Return [X, Y] of the center of cell containing provided text 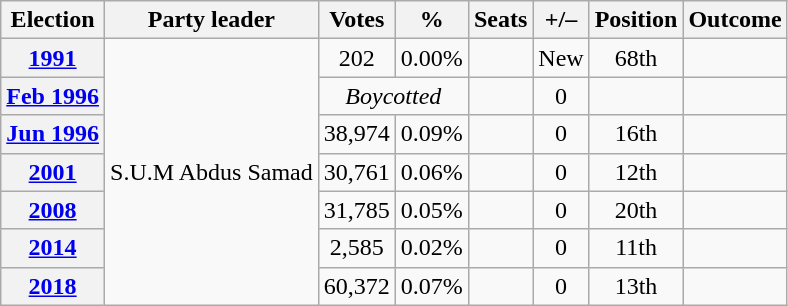
Votes [356, 20]
2018 [53, 286]
0.09% [432, 134]
Feb 1996 [53, 96]
2014 [53, 248]
Election [53, 20]
20th [636, 210]
0.07% [432, 286]
12th [636, 172]
Jun 1996 [53, 134]
0.05% [432, 210]
30,761 [356, 172]
2001 [53, 172]
68th [636, 58]
S.U.M Abdus Samad [212, 172]
0.02% [432, 248]
2008 [53, 210]
New [561, 58]
Seats [500, 20]
202 [356, 58]
31,785 [356, 210]
2,585 [356, 248]
Boycotted [393, 96]
Position [636, 20]
16th [636, 134]
0.00% [432, 58]
13th [636, 286]
Party leader [212, 20]
1991 [53, 58]
Outcome [735, 20]
% [432, 20]
38,974 [356, 134]
0.06% [432, 172]
60,372 [356, 286]
+/– [561, 20]
11th [636, 248]
